Output the (X, Y) coordinate of the center of the cell containing the given text.  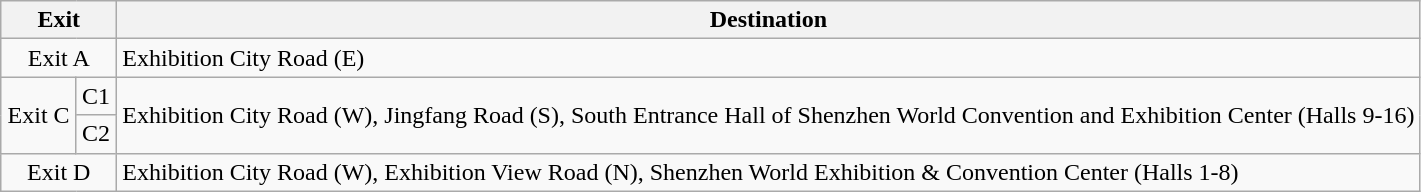
C1 (96, 96)
Exit D (59, 172)
Exhibition City Road (E) (768, 58)
Exit C (39, 115)
Exhibition City Road (W), Jingfang Road (S), South Entrance Hall of Shenzhen World Convention and Exhibition Center (Halls 9-16) (768, 115)
Exhibition City Road (W), Exhibition View Road (N), Shenzhen World Exhibition & Convention Center (Halls 1-8) (768, 172)
C2 (96, 134)
Exit A (59, 58)
Destination (768, 20)
Exit (59, 20)
